Locate the cell with the specified text and output its (x, y) center coordinate. 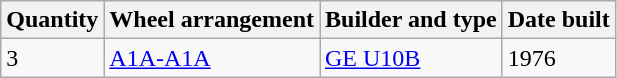
3 (52, 58)
A1A-A1A (212, 58)
1976 (558, 58)
Wheel arrangement (212, 20)
Date built (558, 20)
Quantity (52, 20)
Builder and type (412, 20)
GE U10B (412, 58)
